For the text-containing cell, return its midpoint in (x, y) coordinate format. 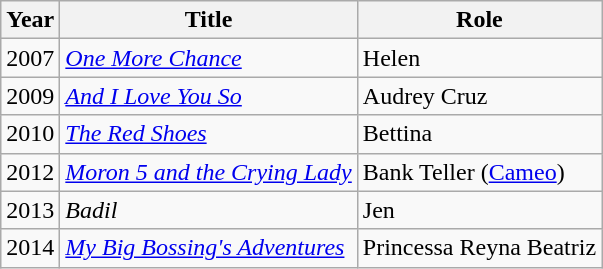
Bank Teller (Cameo) (479, 172)
One More Chance (208, 58)
Princessa Reyna Beatriz (479, 248)
Helen (479, 58)
Badil (208, 210)
Bettina (479, 134)
And I Love You So (208, 96)
2013 (30, 210)
Role (479, 20)
2010 (30, 134)
Jen (479, 210)
Moron 5 and the Crying Lady (208, 172)
2012 (30, 172)
My Big Bossing's Adventures (208, 248)
The Red Shoes (208, 134)
2009 (30, 96)
Audrey Cruz (479, 96)
Title (208, 20)
2014 (30, 248)
Year (30, 20)
2007 (30, 58)
